Search for the cell housing the specified text and yield its (X, Y) center coordinate. 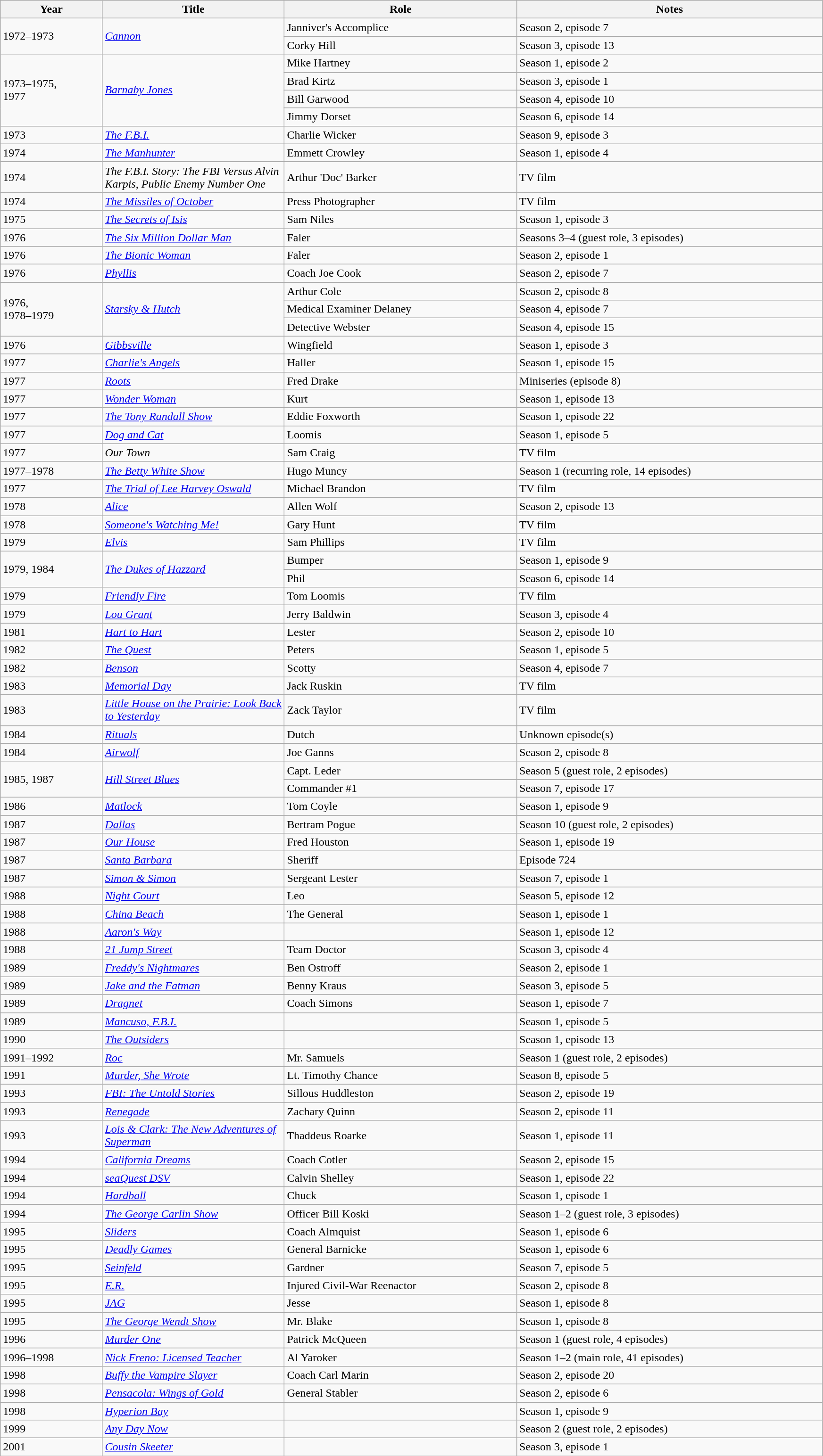
The F.B.I. (193, 135)
Buffy the Vampire Slayer (193, 1375)
Season 1–2 (main role, 41 episodes) (670, 1357)
1981 (51, 632)
Any Day Now (193, 1429)
FBI: The Untold Stories (193, 1093)
Jimmy Dorset (401, 117)
Sergeant Lester (401, 878)
The Tony Randall Show (193, 417)
The General (401, 914)
The Missiles of October (193, 201)
The F.B.I. Story: The FBI Versus Alvin Karpis, Public Enemy Number One (193, 177)
1977–1978 (51, 470)
Bumper (401, 560)
1996 (51, 1339)
1973 (51, 135)
Lois & Clark: The New Adventures of Superman (193, 1136)
Coach Simons (401, 1004)
Season 8, episode 5 (670, 1075)
Someone's Watching Me! (193, 525)
Officer Bill Koski (401, 1214)
Mr. Samuels (401, 1057)
Aaron's Way (193, 932)
Season 2, episode 20 (670, 1375)
Arthur Cole (401, 291)
The Secrets of Isis (193, 219)
Seinfeld (193, 1267)
Hyperion Bay (193, 1411)
1979, 1984 (51, 569)
Season 7, episode 5 (670, 1267)
Lt. Timothy Chance (401, 1075)
Murder One (193, 1339)
Sliders (193, 1232)
Hugo Muncy (401, 470)
General Stabler (401, 1393)
Dallas (193, 824)
Roc (193, 1057)
Season 5, episode 12 (670, 896)
Gardner (401, 1267)
Memorial Day (193, 686)
Renegade (193, 1111)
Benson (193, 668)
Season 4, episode 10 (670, 99)
Michael Brandon (401, 488)
Season 7, episode 17 (670, 788)
Brad Kirtz (401, 81)
Year (51, 9)
1991–1992 (51, 1057)
Hardball (193, 1196)
Phyllis (193, 273)
Mancuso, F.B.I. (193, 1021)
Lester (401, 632)
Mr. Blake (401, 1321)
Nick Freno: Licensed Teacher (193, 1357)
Kurt (401, 399)
Role (401, 9)
Sillous Huddleston (401, 1093)
1976,1978–1979 (51, 309)
Season 1, episode 11 (670, 1136)
21 Jump Street (193, 950)
The Betty White Show (193, 470)
Season 2, episode 6 (670, 1393)
Matlock (193, 806)
Tom Coyle (401, 806)
Jack Ruskin (401, 686)
Arthur 'Doc' Barker (401, 177)
2001 (51, 1447)
Lou Grant (193, 614)
Friendly Fire (193, 596)
California Dreams (193, 1160)
Zack Taylor (401, 710)
Sam Phillips (401, 543)
Season 1–2 (guest role, 3 episodes) (670, 1214)
Seasons 3–4 (guest role, 3 episodes) (670, 237)
Season 1, episode 2 (670, 63)
The George Carlin Show (193, 1214)
Alice (193, 506)
1985, 1987 (51, 779)
Benny Kraus (401, 986)
Detective Webster (401, 327)
Murder, She Wrote (193, 1075)
The Dukes of Hazzard (193, 569)
Roots (193, 381)
Allen Wolf (401, 506)
Season 5 (guest role, 2 episodes) (670, 770)
Bill Garwood (401, 99)
Patrick McQueen (401, 1339)
1990 (51, 1039)
1975 (51, 219)
1996–1998 (51, 1357)
Season 3, episode 5 (670, 986)
Wonder Woman (193, 399)
Janniver's Accomplice (401, 27)
Press Photographer (401, 201)
Charlie Wicker (401, 135)
Peters (401, 650)
Haller (401, 363)
Gibbsville (193, 345)
Coach Joe Cook (401, 273)
Team Doctor (401, 950)
Cannon (193, 36)
JAG (193, 1303)
Coach Almquist (401, 1232)
Barnaby Jones (193, 90)
Loomis (401, 435)
Coach Carl Marin (401, 1375)
Pensacola: Wings of Gold (193, 1393)
Calvin Shelley (401, 1178)
Our House (193, 842)
Mike Hartney (401, 63)
Commander #1 (401, 788)
Simon & Simon (193, 878)
Airwolf (193, 752)
Al Yaroker (401, 1357)
Hill Street Blues (193, 779)
1991 (51, 1075)
The Manhunter (193, 153)
Gary Hunt (401, 525)
China Beach (193, 914)
Sam Craig (401, 452)
Chuck (401, 1196)
Little House on the Prairie: Look Back to Yesterday (193, 710)
Season 9, episode 3 (670, 135)
The Bionic Woman (193, 255)
Season 4, episode 15 (670, 327)
Deadly Games (193, 1250)
Jake and the Fatman (193, 986)
Starsky & Hutch (193, 309)
The Trial of Lee Harvey Oswald (193, 488)
Miniseries (episode 8) (670, 381)
Season 2, episode 13 (670, 506)
Season 2, episode 19 (670, 1093)
General Barnicke (401, 1250)
Unknown episode(s) (670, 734)
Dragnet (193, 1004)
Injured Civil-War Reenactor (401, 1285)
Season 1, episode 19 (670, 842)
Hart to Hart (193, 632)
Corky Hill (401, 45)
Title (193, 9)
1999 (51, 1429)
Our Town (193, 452)
Dutch (401, 734)
Leo (401, 896)
Wingfield (401, 345)
1973–1975,1977 (51, 90)
Capt. Leder (401, 770)
Season 2 (guest role, 2 episodes) (670, 1429)
Season 10 (guest role, 2 episodes) (670, 824)
The Outsiders (193, 1039)
Zachary Quinn (401, 1111)
Sam Niles (401, 219)
Season 2, episode 11 (670, 1111)
Notes (670, 9)
Dog and Cat (193, 435)
Fred Houston (401, 842)
Season 7, episode 1 (670, 878)
Charlie's Angels (193, 363)
1986 (51, 806)
Emmett Crowley (401, 153)
seaQuest DSV (193, 1178)
Phil (401, 578)
Eddie Foxworth (401, 417)
Bertram Pogue (401, 824)
The Quest (193, 650)
Medical Examiner Delaney (401, 309)
The George Wendt Show (193, 1321)
Jesse (401, 1303)
1972–1973 (51, 36)
Jerry Baldwin (401, 614)
Freddy's Nightmares (193, 968)
Night Court (193, 896)
Season 1 (recurring role, 14 episodes) (670, 470)
Coach Cotler (401, 1160)
Season 1, episode 15 (670, 363)
Fred Drake (401, 381)
Season 1 (guest role, 2 episodes) (670, 1057)
Season 2, episode 10 (670, 632)
Joe Ganns (401, 752)
Elvis (193, 543)
Sheriff (401, 860)
The Six Million Dollar Man (193, 237)
Rituals (193, 734)
Season 1, episode 4 (670, 153)
Season 1 (guest role, 4 episodes) (670, 1339)
Ben Ostroff (401, 968)
Season 2, episode 15 (670, 1160)
Tom Loomis (401, 596)
E.R. (193, 1285)
Scotty (401, 668)
Season 1, episode 12 (670, 932)
Season 3, episode 13 (670, 45)
Thaddeus Roarke (401, 1136)
Season 1, episode 7 (670, 1004)
Episode 724 (670, 860)
Santa Barbara (193, 860)
Cousin Skeeter (193, 1447)
